Pinpoint the cell where the given text exists, returning its (x, y) midpoint coordinate. 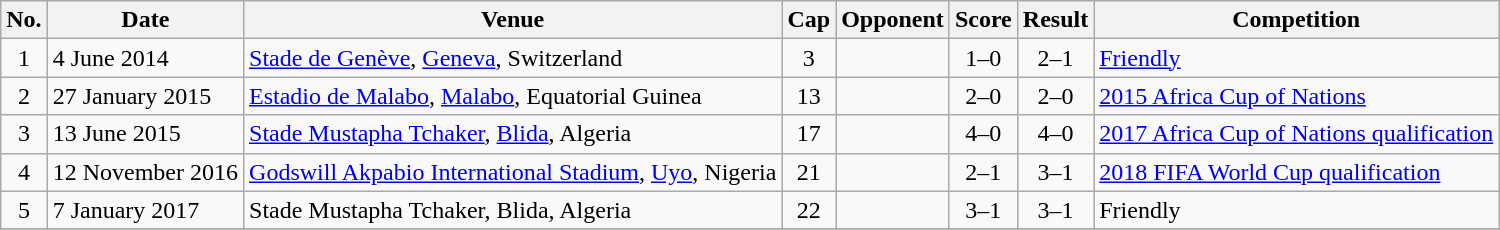
2 (24, 96)
Opponent (893, 20)
Result (1055, 20)
Venue (513, 20)
1–0 (983, 58)
Competition (1296, 20)
13 June 2015 (145, 134)
Cap (809, 20)
2018 FIFA World Cup qualification (1296, 172)
2015 Africa Cup of Nations (1296, 96)
4 (24, 172)
21 (809, 172)
Score (983, 20)
4 June 2014 (145, 58)
12 November 2016 (145, 172)
22 (809, 210)
17 (809, 134)
13 (809, 96)
1 (24, 58)
Godswill Akpabio International Stadium, Uyo, Nigeria (513, 172)
5 (24, 210)
27 January 2015 (145, 96)
2017 Africa Cup of Nations qualification (1296, 134)
No. (24, 20)
Date (145, 20)
7 January 2017 (145, 210)
Estadio de Malabo, Malabo, Equatorial Guinea (513, 96)
Stade de Genève, Geneva, Switzerland (513, 58)
